Capture the cell that displays the provided text and extract its (x, y) central coordinate. 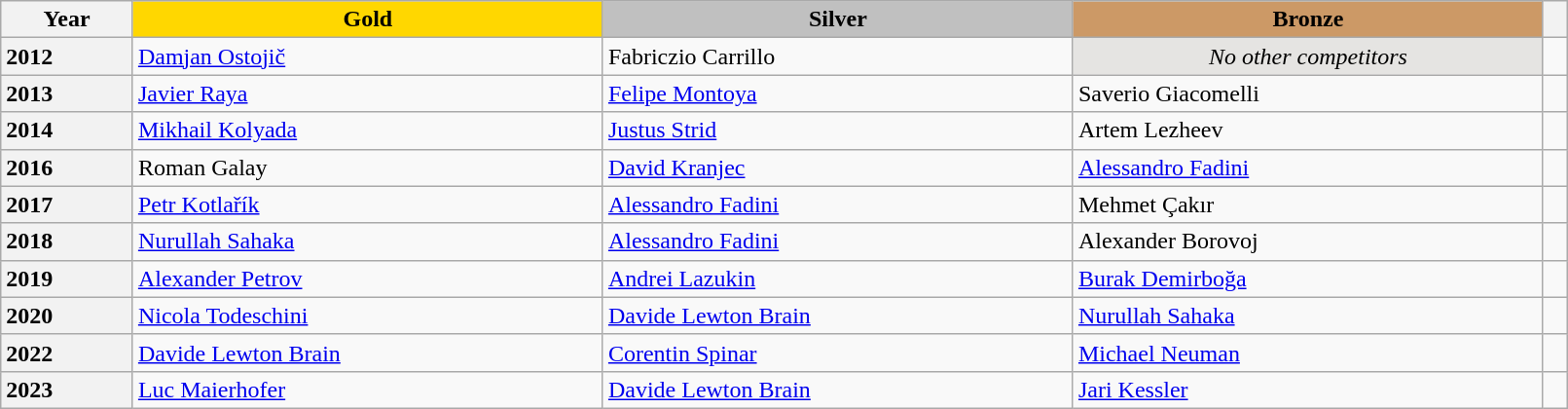
2022 (67, 353)
Gold (368, 19)
Roman Galay (368, 167)
2012 (67, 56)
Alexander Petrov (368, 279)
Mehmet Çakır (1308, 204)
Javier Raya (368, 93)
Michael Neuman (1308, 353)
2023 (67, 390)
No other competitors (1308, 56)
Andrei Lazukin (837, 279)
Alexander Borovoj (1308, 242)
Corentin Spinar (837, 353)
2014 (67, 130)
2019 (67, 279)
Burak Demirboğa (1308, 279)
2020 (67, 316)
Mikhail Kolyada (368, 130)
Damjan Ostojič (368, 56)
2016 (67, 167)
2018 (67, 242)
Luc Maierhofer (368, 390)
2013 (67, 93)
Bronze (1308, 19)
Silver (837, 19)
Nicola Todeschini (368, 316)
Fabriczio Carrillo (837, 56)
Artem Lezheev (1308, 130)
Jari Kessler (1308, 390)
Petr Kotlařík (368, 204)
Saverio Giacomelli (1308, 93)
Justus Strid (837, 130)
2017 (67, 204)
David Kranjec (837, 167)
Year (67, 19)
Felipe Montoya (837, 93)
